Determine the (X, Y) coordinate at the center of the cell enclosing the given text.  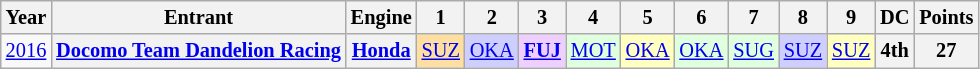
Entrant (198, 17)
7 (753, 17)
2016 (26, 51)
Docomo Team Dandelion Racing (198, 51)
Engine (382, 17)
Honda (382, 51)
5 (648, 17)
SUG (753, 51)
FUJ (542, 51)
27 (946, 51)
2 (492, 17)
9 (851, 17)
3 (542, 17)
4 (594, 17)
4th (894, 51)
6 (702, 17)
Points (946, 17)
1 (441, 17)
Year (26, 17)
MOT (594, 51)
8 (803, 17)
DC (894, 17)
